Scan for the cell matching the given text and deliver its [x, y] coordinate at center. 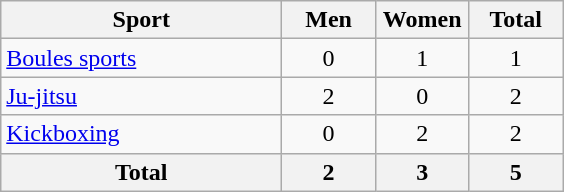
Boules sports [142, 58]
Ju-jitsu [142, 96]
Kickboxing [142, 134]
Women [422, 20]
Men [329, 20]
Sport [142, 20]
3 [422, 172]
5 [516, 172]
